Find where the given text appears and provide that cell's center as [x, y] coordinate. 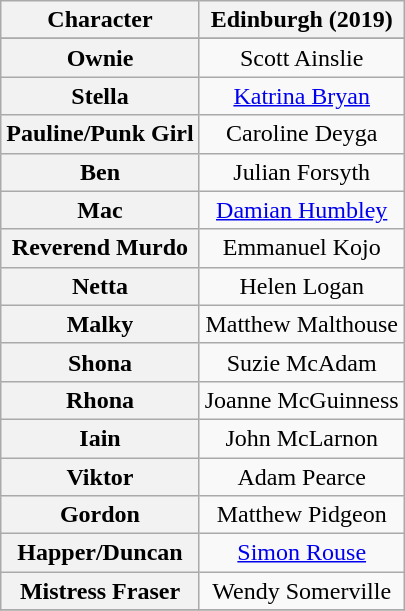
Julian Forsyth [302, 172]
Mistress Fraser [100, 591]
Joanne McGuinness [302, 400]
Mac [100, 210]
Iain [100, 438]
Caroline Deyga [302, 134]
Gordon [100, 515]
Suzie McAdam [302, 362]
Reverend Murdo [100, 248]
Malky [100, 324]
Character [100, 20]
Adam Pearce [302, 477]
Ownie [100, 58]
Rhona [100, 400]
Viktor [100, 477]
John McLarnon [302, 438]
Helen Logan [302, 286]
Wendy Somerville [302, 591]
Emmanuel Kojo [302, 248]
Simon Rouse [302, 553]
Pauline/Punk Girl [100, 134]
Scott Ainslie [302, 58]
Edinburgh (2019) [302, 20]
Stella [100, 96]
Ben [100, 172]
Matthew Pidgeon [302, 515]
Matthew Malthouse [302, 324]
Happer/Duncan [100, 553]
Shona [100, 362]
Damian Humbley [302, 210]
Katrina Bryan [302, 96]
Netta [100, 286]
